Detect which cell encompasses the target text, then output its [x, y] center coordinate. 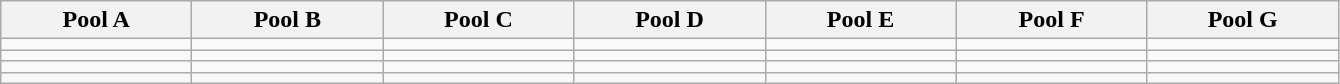
Pool C [478, 20]
Pool D [670, 20]
Pool G [1242, 20]
Pool B [288, 20]
Pool F [1052, 20]
Pool A [96, 20]
Pool E [860, 20]
